Identify which cell holds the provided text, then report its (x, y) central coordinate. 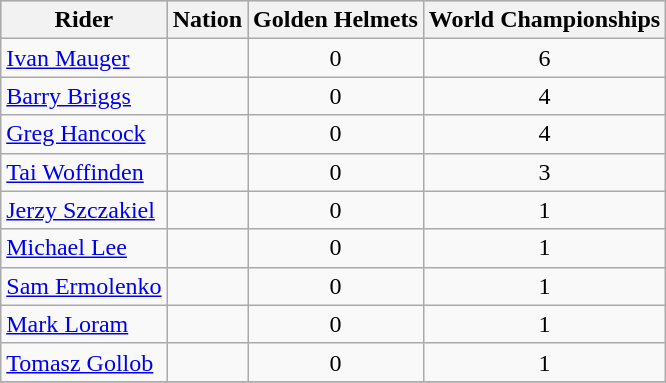
Greg Hancock (84, 134)
Barry Briggs (84, 96)
Michael Lee (84, 248)
Sam Ermolenko (84, 286)
Mark Loram (84, 324)
3 (544, 172)
Tomasz Gollob (84, 362)
Nation (207, 20)
6 (544, 58)
World Championships (544, 20)
Ivan Mauger (84, 58)
Golden Helmets (336, 20)
Jerzy Szczakiel (84, 210)
Rider (84, 20)
Tai Woffinden (84, 172)
